For the text-containing cell, return its midpoint in [x, y] coordinate format. 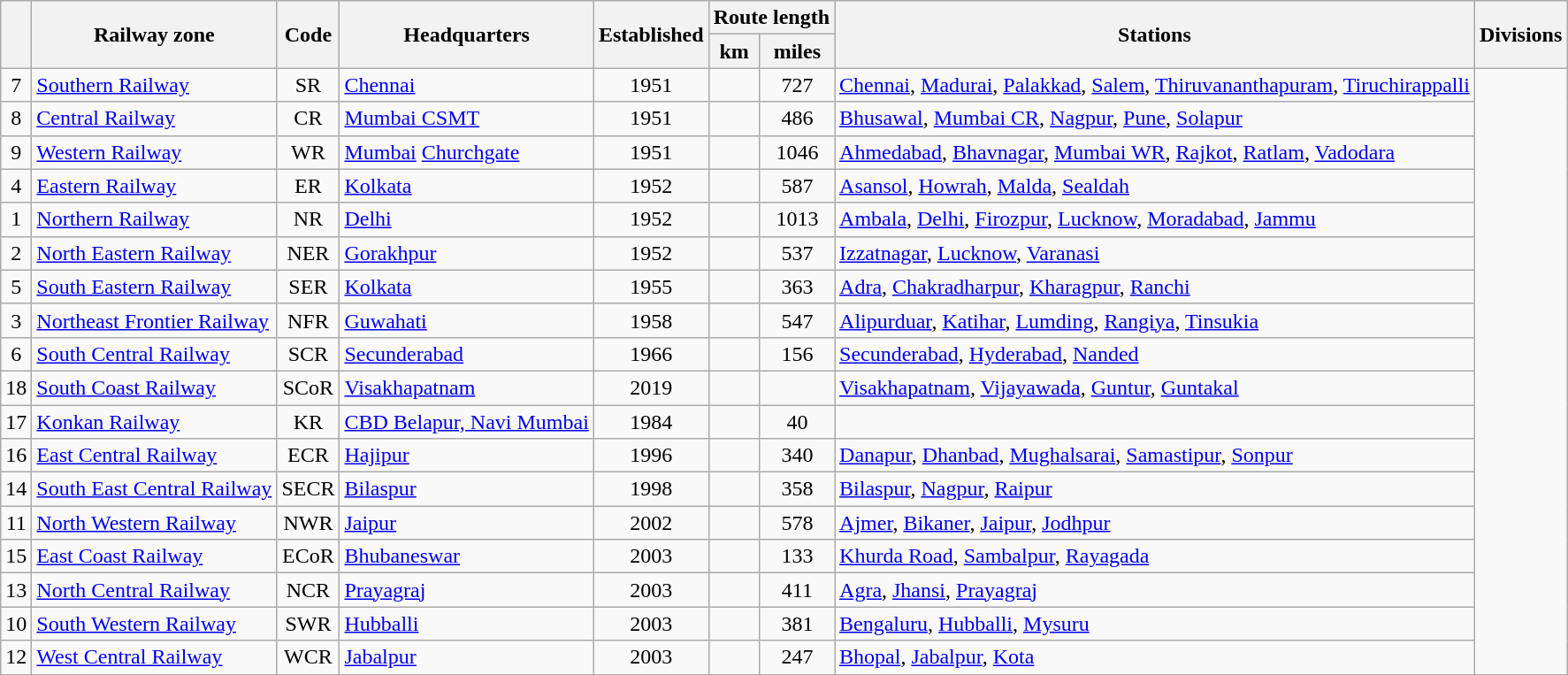
Jabalpur [467, 657]
Bhubaneswar [467, 556]
13 [16, 590]
Railway zone [154, 35]
133 [797, 556]
Mumbai CSMT [467, 119]
3 [16, 320]
156 [797, 354]
14 [16, 489]
Secunderabad, Hyderabad, Nanded [1155, 354]
11 [16, 523]
ECoR [308, 556]
Central Railway [154, 119]
Guwahati [467, 320]
Ajmer, Bikaner, Jaipur, Jodhpur [1155, 523]
Established [651, 35]
Khurda Road, Sambalpur, Rayagada [1155, 556]
381 [797, 624]
547 [797, 320]
Adra, Chakradharpur, Kharagpur, Ranchi [1155, 287]
Western Railway [154, 152]
West Central Railway [154, 657]
Bengaluru, Hubballi, Mysuru [1155, 624]
Code [308, 35]
18 [16, 387]
587 [797, 186]
1013 [797, 219]
Bhusawal, Mumbai CR, Nagpur, Pune, Solapur [1155, 119]
537 [797, 253]
SCoR [308, 387]
Divisions [1520, 35]
578 [797, 523]
5 [16, 287]
40 [797, 422]
2019 [651, 387]
Konkan Railway [154, 422]
Northeast Frontier Railway [154, 320]
CBD Belapur, Navi Mumbai [467, 422]
NCR [308, 590]
486 [797, 119]
Gorakhpur [467, 253]
SECR [308, 489]
Stations [1155, 35]
247 [797, 657]
East Central Railway [154, 456]
Secunderabad [467, 354]
Route length [771, 18]
NFR [308, 320]
South Coast Railway [154, 387]
SR [308, 85]
km [734, 51]
South Western Railway [154, 624]
17 [16, 422]
SCR [308, 354]
South Eastern Railway [154, 287]
1 [16, 219]
Southern Railway [154, 85]
363 [797, 287]
Bhopal, Jabalpur, Kota [1155, 657]
CR [308, 119]
WCR [308, 657]
East Coast Railway [154, 556]
1955 [651, 287]
Chennai [467, 85]
2 [16, 253]
Hubballi [467, 624]
1966 [651, 354]
Mumbai Churchgate [467, 152]
NR [308, 219]
Ahmedabad, Bhavnagar, Mumbai WR, Rajkot, Ratlam, Vadodara [1155, 152]
1984 [651, 422]
7 [16, 85]
10 [16, 624]
12 [16, 657]
1046 [797, 152]
340 [797, 456]
Jaipur [467, 523]
Alipurduar, Katihar, Lumding, Rangiya, Tinsukia [1155, 320]
1998 [651, 489]
358 [797, 489]
2002 [651, 523]
Asansol, Howrah, Malda, Sealdah [1155, 186]
15 [16, 556]
KR [308, 422]
Hajipur [467, 456]
Delhi [467, 219]
4 [16, 186]
8 [16, 119]
WR [308, 152]
ECR [308, 456]
Northern Railway [154, 219]
1958 [651, 320]
411 [797, 590]
Prayagraj [467, 590]
SWR [308, 624]
Chennai, Madurai, Palakkad, Salem, Thiruvananthapuram, Tiruchirappalli [1155, 85]
North Western Railway [154, 523]
North Central Railway [154, 590]
Izzatnagar, Lucknow, Varanasi [1155, 253]
NWR [308, 523]
9 [16, 152]
Agra, Jhansi, Prayagraj [1155, 590]
6 [16, 354]
Danapur, Dhanbad, Mughalsarai, Samastipur, Sonpur [1155, 456]
Headquarters [467, 35]
South Central Railway [154, 354]
SER [308, 287]
Visakhapatnam [467, 387]
1996 [651, 456]
Visakhapatnam, Vijayawada, Guntur, Guntakal [1155, 387]
NER [308, 253]
miles [797, 51]
North Eastern Railway [154, 253]
16 [16, 456]
727 [797, 85]
Ambala, Delhi, Firozpur, Lucknow, Moradabad, Jammu [1155, 219]
Bilaspur [467, 489]
South East Central Railway [154, 489]
Eastern Railway [154, 186]
ER [308, 186]
Bilaspur, Nagpur, Raipur [1155, 489]
